Return (X, Y) of the center of cell containing provided text 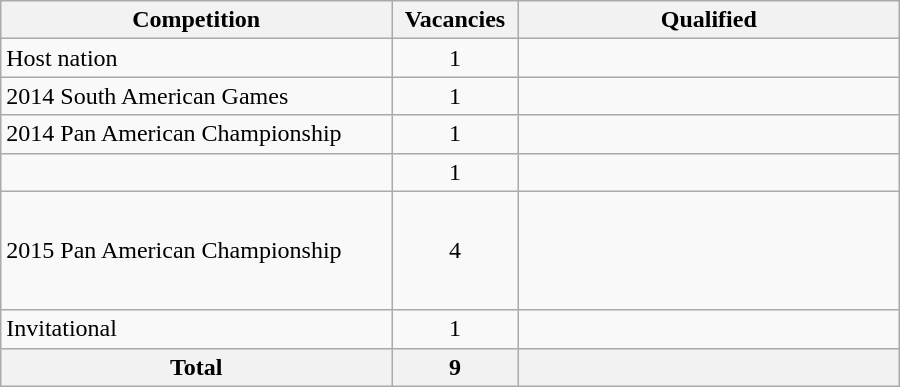
Total (196, 367)
9 (456, 367)
Host nation (196, 58)
Vacancies (456, 20)
Competition (196, 20)
2015 Pan American Championship (196, 250)
Invitational (196, 329)
Qualified (708, 20)
4 (456, 250)
2014 Pan American Championship (196, 134)
2014 South American Games (196, 96)
